Find where the given text appears and provide that cell's center as [x, y] coordinate. 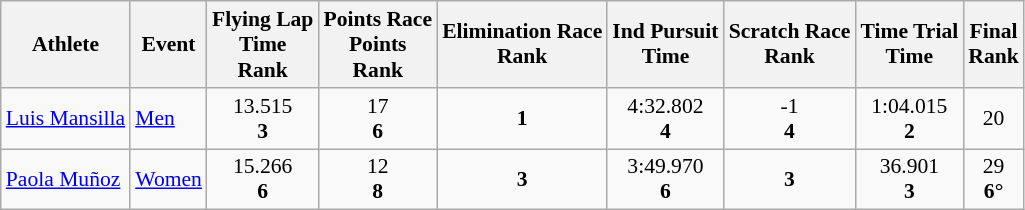
Men [168, 118]
Time TrialTime [909, 44]
1 [522, 118]
Flying LapTimeRank [262, 44]
296° [994, 180]
Ind PursuitTime [665, 44]
Women [168, 180]
13.5153 [262, 118]
20 [994, 118]
1:04.0152 [909, 118]
Paola Muñoz [66, 180]
Event [168, 44]
Athlete [66, 44]
-14 [790, 118]
176 [378, 118]
15.2666 [262, 180]
36.9013 [909, 180]
4:32.8024 [665, 118]
Luis Mansilla [66, 118]
Scratch RaceRank [790, 44]
Elimination RaceRank [522, 44]
FinalRank [994, 44]
128 [378, 180]
Points RacePointsRank [378, 44]
3:49.9706 [665, 180]
